Pinpoint the cell where the given text exists, returning its [X, Y] midpoint coordinate. 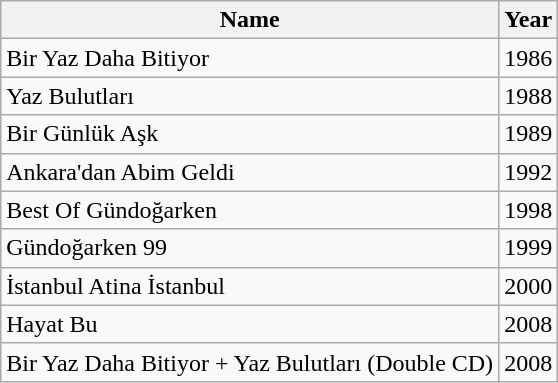
Year [528, 20]
Ankara'dan Abim Geldi [250, 172]
1986 [528, 58]
1998 [528, 210]
1999 [528, 248]
1988 [528, 96]
2000 [528, 286]
Name [250, 20]
Yaz Bulutları [250, 96]
Best Of Gündoğarken [250, 210]
Gündoğarken 99 [250, 248]
1992 [528, 172]
Hayat Bu [250, 324]
Bir Yaz Daha Bitiyor [250, 58]
1989 [528, 134]
İstanbul Atina İstanbul [250, 286]
Bir Günlük Aşk [250, 134]
Bir Yaz Daha Bitiyor + Yaz Bulutları (Double CD) [250, 362]
